Locate the cell with the specified text and output its (X, Y) center coordinate. 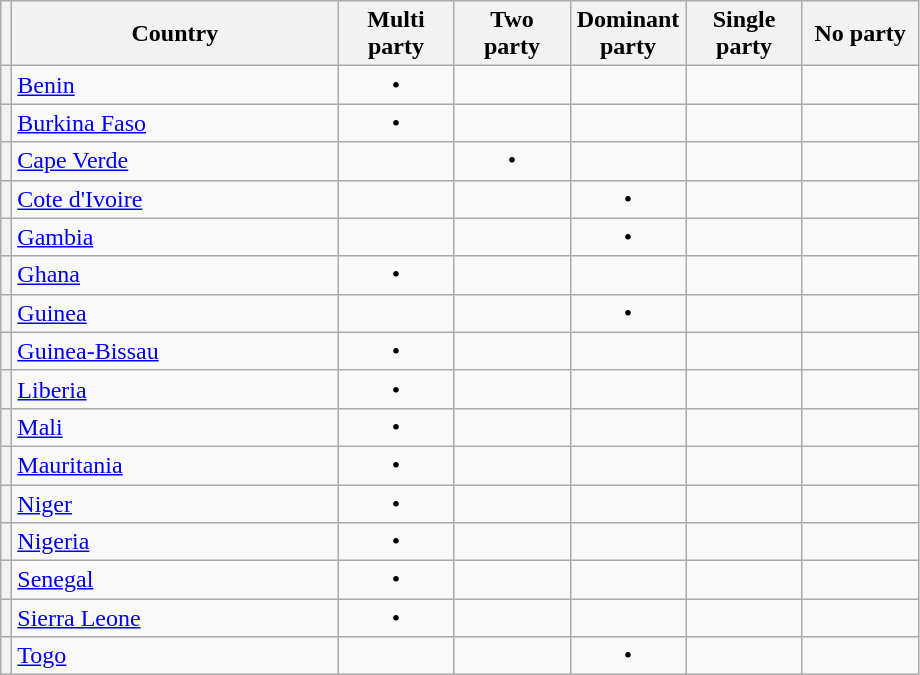
Benin (175, 85)
Country (175, 34)
Niger (175, 503)
Liberia (175, 389)
Cote d'Ivoire (175, 199)
Gambia (175, 237)
Ghana (175, 275)
Single party (744, 34)
Mali (175, 427)
Guinea (175, 313)
Sierra Leone (175, 618)
Senegal (175, 580)
Two party (512, 34)
Mauritania (175, 465)
No party (860, 34)
Burkina Faso (175, 123)
Guinea-Bissau (175, 351)
Nigeria (175, 542)
Dominant party (628, 34)
Togo (175, 656)
Cape Verde (175, 161)
Multi party (396, 34)
